Provide the [X, Y] coordinate of the cell's center where the given text is located.  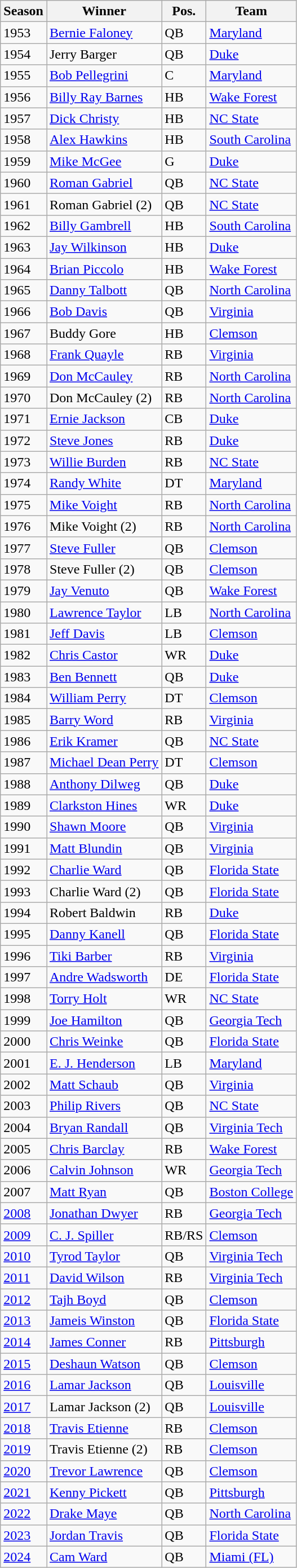
Andre Wadsworth [104, 977]
Jordan Travis [104, 1535]
1999 [24, 1020]
2003 [24, 1106]
Deshaun Watson [104, 1364]
1980 [24, 612]
2000 [24, 1042]
2018 [24, 1428]
Jay Venuto [104, 591]
2014 [24, 1342]
Tiki Barber [104, 956]
1973 [24, 462]
Bryan Randall [104, 1127]
Team [251, 11]
2012 [24, 1299]
Clarkston Hines [104, 805]
1962 [24, 226]
Shawn Moore [104, 827]
1964 [24, 269]
Lamar Jackson (2) [104, 1407]
2011 [24, 1278]
William Perry [104, 698]
1956 [24, 97]
Torry Holt [104, 999]
1981 [24, 634]
Chris Barclay [104, 1149]
1988 [24, 784]
1966 [24, 312]
1978 [24, 569]
1970 [24, 398]
Calvin Johnson [104, 1170]
Jeff Davis [104, 634]
Jay Wilkinson [104, 247]
Cam Ward [104, 1557]
Don McCauley (2) [104, 398]
Jerry Barger [104, 54]
Joe Hamilton [104, 1020]
Ernie Jackson [104, 419]
2006 [24, 1170]
Jameis Winston [104, 1321]
Matt Ryan [104, 1192]
RB/RS [184, 1235]
Winner [104, 11]
Billy Ray Barnes [104, 97]
Travis Etienne [104, 1428]
1960 [24, 183]
Danny Talbott [104, 290]
Pos. [184, 11]
Don McCauley [104, 376]
Roman Gabriel [104, 183]
Alex Hawkins [104, 140]
2013 [24, 1321]
Brian Piccolo [104, 269]
1968 [24, 355]
1959 [24, 161]
Charlie Ward (2) [104, 891]
Dick Christy [104, 118]
2024 [24, 1557]
2005 [24, 1149]
1954 [24, 54]
1976 [24, 526]
1979 [24, 591]
Willie Burden [104, 462]
1955 [24, 76]
2023 [24, 1535]
Buddy Gore [104, 333]
1996 [24, 956]
Chris Weinke [104, 1042]
Frank Quayle [104, 355]
C. J. Spiller [104, 1235]
2008 [24, 1213]
Tyrod Taylor [104, 1256]
1953 [24, 33]
Mike Voight [104, 505]
Season [24, 11]
Kenny Pickett [104, 1492]
Matt Schaub [104, 1085]
G [184, 161]
Barry Word [104, 720]
1987 [24, 763]
Randy White [104, 483]
Billy Gambrell [104, 226]
2019 [24, 1450]
1969 [24, 376]
Bernie Faloney [104, 33]
Steve Fuller (2) [104, 569]
2016 [24, 1385]
1984 [24, 698]
Mike Voight (2) [104, 526]
CB [184, 419]
James Conner [104, 1342]
Philip Rivers [104, 1106]
2015 [24, 1364]
DE [184, 977]
1982 [24, 655]
Matt Blundin [104, 848]
Robert Baldwin [104, 913]
1974 [24, 483]
Charlie Ward [104, 870]
Drake Maye [104, 1514]
Erik Kramer [104, 741]
2001 [24, 1063]
1957 [24, 118]
Travis Etienne (2) [104, 1450]
1961 [24, 204]
Roman Gabriel (2) [104, 204]
Jonathan Dwyer [104, 1213]
Anthony Dilweg [104, 784]
E. J. Henderson [104, 1063]
1997 [24, 977]
Steve Jones [104, 441]
1992 [24, 870]
1985 [24, 720]
1991 [24, 848]
1971 [24, 419]
Tajh Boyd [104, 1299]
1983 [24, 677]
1977 [24, 548]
Miami (FL) [251, 1557]
1993 [24, 891]
2017 [24, 1407]
1958 [24, 140]
Mike McGee [104, 161]
Lamar Jackson [104, 1385]
Boston College [251, 1192]
Lawrence Taylor [104, 612]
1967 [24, 333]
2009 [24, 1235]
Danny Kanell [104, 934]
1965 [24, 290]
1989 [24, 805]
2020 [24, 1471]
Bob Pellegrini [104, 76]
Trevor Lawrence [104, 1471]
1995 [24, 934]
2021 [24, 1492]
1975 [24, 505]
Steve Fuller [104, 548]
2022 [24, 1514]
Chris Castor [104, 655]
2004 [24, 1127]
Michael Dean Perry [104, 763]
1998 [24, 999]
1972 [24, 441]
2002 [24, 1085]
1986 [24, 741]
2010 [24, 1256]
Ben Bennett [104, 677]
2007 [24, 1192]
1990 [24, 827]
Bob Davis [104, 312]
1963 [24, 247]
C [184, 76]
David Wilson [104, 1278]
1994 [24, 913]
